Determine the (x, y) coordinate at the center of the cell enclosing the given text.  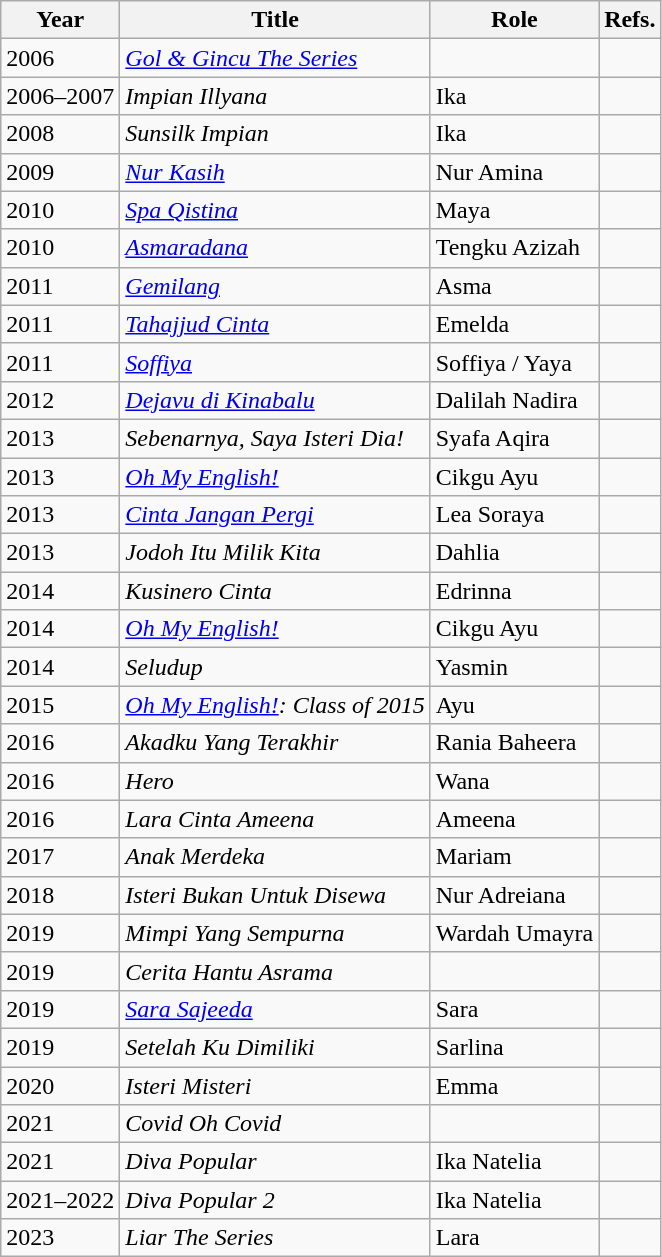
Year (60, 20)
Role (514, 20)
2017 (60, 857)
Anak Merdeka (275, 857)
Isteri Misteri (275, 1085)
2006–2007 (60, 96)
Refs. (630, 20)
Lara Cinta Ameena (275, 819)
2021–2022 (60, 1200)
Title (275, 20)
Edrinna (514, 591)
Lea Soraya (514, 515)
Cinta Jangan Pergi (275, 515)
Wana (514, 781)
Diva Popular (275, 1162)
Hero (275, 781)
Isteri Bukan Untuk Disewa (275, 895)
Gemilang (275, 286)
Sebenarnya, Saya Isteri Dia! (275, 438)
Liar The Series (275, 1238)
Jodoh Itu Milik Kita (275, 553)
Maya (514, 210)
2018 (60, 895)
Lara (514, 1238)
Sarlina (514, 1047)
Tengku Azizah (514, 248)
Asma (514, 286)
2008 (60, 134)
Ameena (514, 819)
Wardah Umayra (514, 933)
Spa Qistina (275, 210)
Dejavu di Kinabalu (275, 400)
Diva Popular 2 (275, 1200)
Dalilah Nadira (514, 400)
Rania Baheera (514, 743)
Oh My English!: Class of 2015 (275, 705)
Nur Amina (514, 172)
Soffiya (275, 362)
2012 (60, 400)
Ayu (514, 705)
2023 (60, 1238)
2015 (60, 705)
Gol & Gincu The Series (275, 58)
Emma (514, 1085)
Mimpi Yang Sempurna (275, 933)
Tahajjud Cinta (275, 324)
Impian Illyana (275, 96)
Seludup (275, 667)
2020 (60, 1085)
Akadku Yang Terakhir (275, 743)
Mariam (514, 857)
Soffiya / Yaya (514, 362)
Sara Sajeeda (275, 1009)
Setelah Ku Dimiliki (275, 1047)
Nur Kasih (275, 172)
Dahlia (514, 553)
Nur Adreiana (514, 895)
2006 (60, 58)
Sara (514, 1009)
Emelda (514, 324)
2009 (60, 172)
Sunsilk Impian (275, 134)
Cerita Hantu Asrama (275, 971)
Asmaradana (275, 248)
Yasmin (514, 667)
Kusinero Cinta (275, 591)
Syafa Aqira (514, 438)
Covid Oh Covid (275, 1124)
